Provide the [X, Y] coordinate of the cell's center where the given text is located.  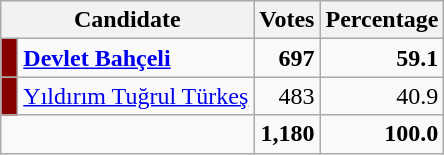
1,180 [287, 134]
Percentage [382, 20]
59.1 [382, 58]
697 [287, 58]
Yıldırım Tuğrul Türkeş [136, 96]
Devlet Bahçeli [136, 58]
40.9 [382, 96]
Candidate [128, 20]
Votes [287, 20]
483 [287, 96]
100.0 [382, 134]
